Extract the (X, Y) coordinate from the center of the cell holding the provided text.  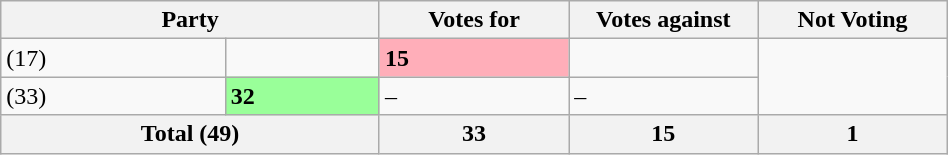
(17) (113, 58)
33 (474, 134)
(33) (113, 96)
32 (302, 96)
Total (49) (190, 134)
1 (852, 134)
Votes for (474, 20)
Votes against (664, 20)
Party (190, 20)
Not Voting (852, 20)
